Locate the cell with the specified text and output its (x, y) center coordinate. 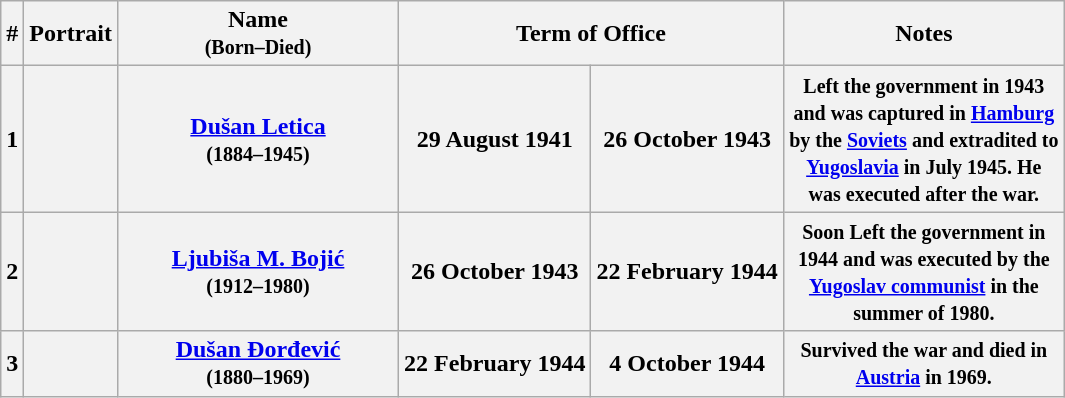
4 October 1944 (687, 364)
Term of Office (592, 34)
Notes (924, 34)
Portrait (71, 34)
Dušan Letica(1884–1945) (258, 139)
Soon Left the government in 1944 and was executed by the Yugoslav communist in the summer of 1980. (924, 272)
2 (12, 272)
3 (12, 364)
Left the government in 1943 and was captured in Hamburg by the Soviets and extradited to Yugoslavia in July 1945. He was executed after the war. (924, 139)
29 August 1941 (495, 139)
Ljubiša M. Bojić (1912–1980) (258, 272)
Survived the war and died in Austria in 1969. (924, 364)
1 (12, 139)
Dušan Đorđević(1880–1969) (258, 364)
Name(Born–Died) (258, 34)
# (12, 34)
